Output the [X, Y] coordinate of the center of the cell containing the given text.  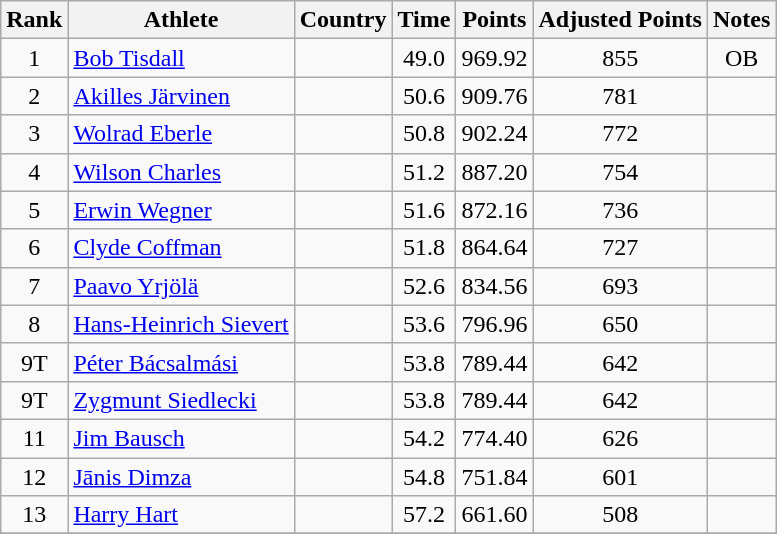
11 [34, 438]
772 [620, 134]
Points [494, 20]
736 [620, 210]
Wilson Charles [181, 172]
887.20 [494, 172]
Hans-Heinrich Sievert [181, 324]
969.92 [494, 58]
Bob Tisdall [181, 58]
Erwin Wegner [181, 210]
Jim Bausch [181, 438]
855 [620, 58]
796.96 [494, 324]
57.2 [424, 515]
Adjusted Points [620, 20]
650 [620, 324]
909.76 [494, 96]
OB [741, 58]
2 [34, 96]
Notes [741, 20]
Paavo Yrjölä [181, 286]
4 [34, 172]
6 [34, 248]
Country [343, 20]
751.84 [494, 477]
50.8 [424, 134]
Time [424, 20]
Jānis Dimza [181, 477]
51.2 [424, 172]
50.6 [424, 96]
Athlete [181, 20]
Péter Bácsalmási [181, 362]
Rank [34, 20]
8 [34, 324]
754 [620, 172]
13 [34, 515]
1 [34, 58]
601 [620, 477]
Akilles Järvinen [181, 96]
872.16 [494, 210]
12 [34, 477]
51.6 [424, 210]
661.60 [494, 515]
Harry Hart [181, 515]
Wolrad Eberle [181, 134]
834.56 [494, 286]
508 [620, 515]
Clyde Coffman [181, 248]
51.8 [424, 248]
52.6 [424, 286]
626 [620, 438]
49.0 [424, 58]
781 [620, 96]
54.8 [424, 477]
902.24 [494, 134]
864.64 [494, 248]
3 [34, 134]
53.6 [424, 324]
Zygmunt Siedlecki [181, 400]
5 [34, 210]
693 [620, 286]
774.40 [494, 438]
7 [34, 286]
54.2 [424, 438]
727 [620, 248]
